Find where the given text appears and provide that cell's center as (x, y) coordinate. 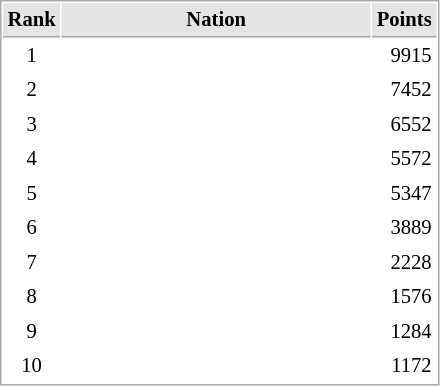
8 (32, 296)
6 (32, 228)
7452 (404, 90)
5 (32, 194)
1172 (404, 366)
4 (32, 158)
7 (32, 262)
Points (404, 20)
9 (32, 332)
5347 (404, 194)
10 (32, 366)
5572 (404, 158)
2228 (404, 262)
1 (32, 56)
Rank (32, 20)
3889 (404, 228)
1284 (404, 332)
Nation (216, 20)
6552 (404, 124)
1576 (404, 296)
2 (32, 90)
9915 (404, 56)
3 (32, 124)
